For the text-containing cell, return its midpoint in (X, Y) coordinate format. 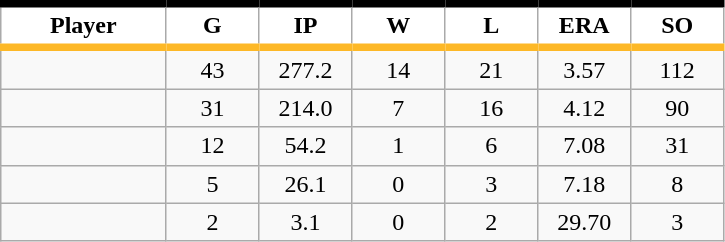
12 (212, 146)
W (398, 26)
4.12 (584, 108)
277.2 (306, 68)
7 (398, 108)
3.1 (306, 222)
7.18 (584, 184)
54.2 (306, 146)
26.1 (306, 184)
3.57 (584, 68)
1 (398, 146)
90 (678, 108)
29.70 (584, 222)
5 (212, 184)
16 (492, 108)
7.08 (584, 146)
14 (398, 68)
IP (306, 26)
L (492, 26)
21 (492, 68)
6 (492, 146)
214.0 (306, 108)
ERA (584, 26)
112 (678, 68)
SO (678, 26)
G (212, 26)
8 (678, 184)
Player (84, 26)
43 (212, 68)
